Pinpoint the cell where the given text exists, returning its [x, y] midpoint coordinate. 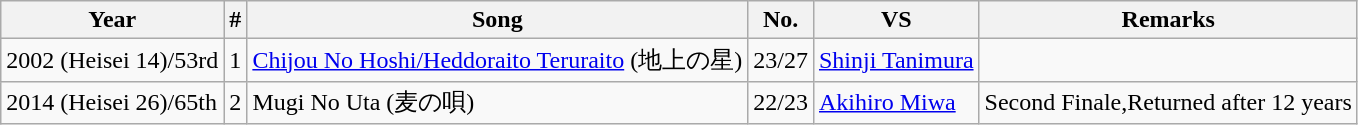
Second Finale,Returned after 12 years [1168, 102]
2002 (Heisei 14)/53rd [112, 60]
1 [236, 60]
22/23 [781, 102]
2 [236, 102]
Mugi No Uta (麦の唄) [498, 102]
Chijou No Hoshi/Heddoraito Teruraito (地上の星) [498, 60]
Year [112, 20]
2014 (Heisei 26)/65th [112, 102]
Akihiro Miwa [896, 102]
23/27 [781, 60]
# [236, 20]
No. [781, 20]
Shinji Tanimura [896, 60]
Song [498, 20]
Remarks [1168, 20]
VS [896, 20]
